Return the [x, y] coordinate for the center point of the cell that contains the specified text.  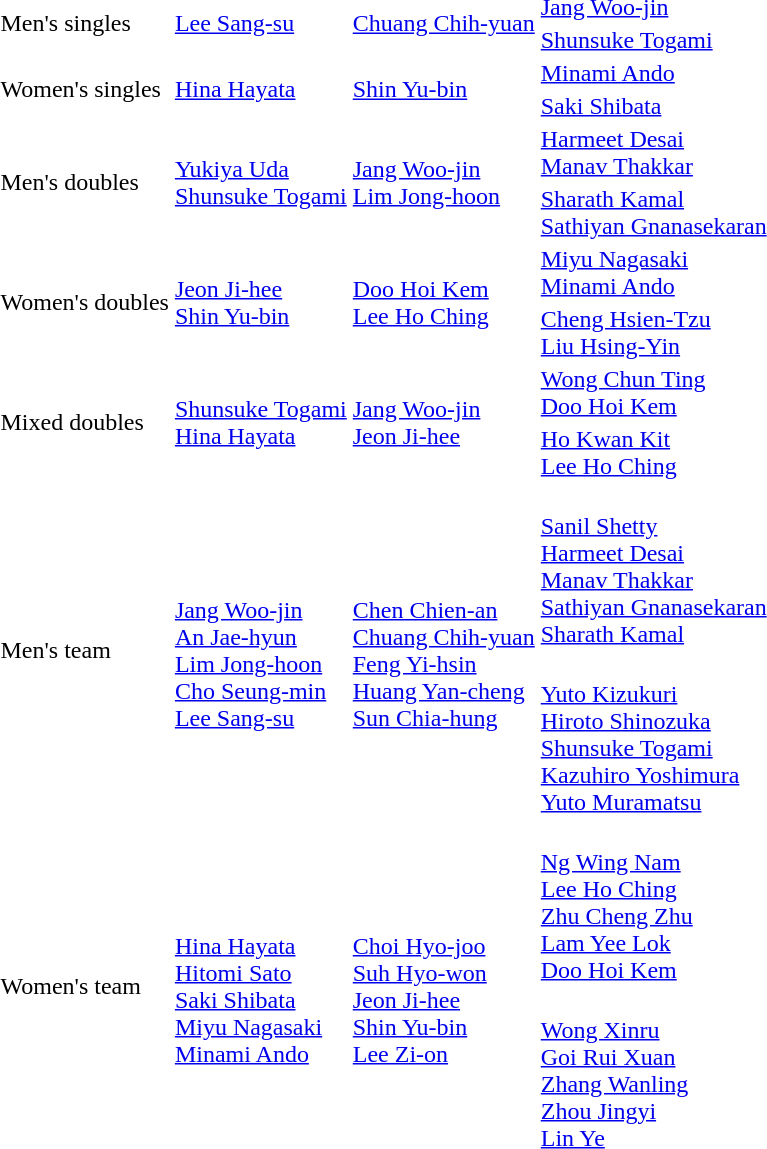
Yukiya Uda Shunsuke Togami [260, 182]
Doo Hoi Kem Lee Ho Ching [444, 302]
Jang Woo-jinAn Jae-hyunLim Jong-hoonCho Seung-minLee Sang-su [260, 650]
Jeon Ji-hee Shin Yu-bin [260, 302]
Chen Chien-anChuang Chih-yuanFeng Yi-hsinHuang Yan-chengSun Chia-hung [444, 650]
Shin Yu-bin [444, 90]
Shunsuke Togami Hina Hayata [260, 422]
Jang Woo-jin Lim Jong-hoon [444, 182]
Jang Woo-jin Jeon Ji-hee [444, 422]
Hina Hayata [260, 90]
